Determine the [X, Y] coordinate at the center of the cell enclosing the given text.  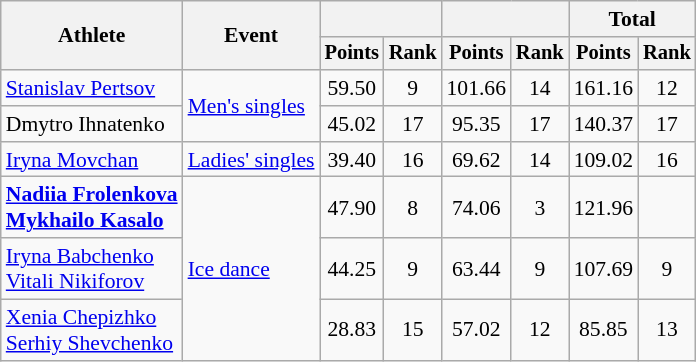
47.90 [352, 208]
Iryna Movchan [92, 160]
Event [252, 36]
109.02 [604, 160]
Ladies' singles [252, 160]
45.02 [352, 124]
140.37 [604, 124]
101.66 [476, 88]
59.50 [352, 88]
15 [413, 330]
Dmytro Ihnatenko [92, 124]
Xenia ChepizhkoSerhiy Shevchenko [92, 330]
44.25 [352, 268]
74.06 [476, 208]
Men's singles [252, 106]
121.96 [604, 208]
Nadiia FrolenkovaMykhailo Kasalo [92, 208]
Iryna BabchenkoVitali Nikiforov [92, 268]
57.02 [476, 330]
63.44 [476, 268]
Ice dance [252, 268]
3 [540, 208]
8 [413, 208]
28.83 [352, 330]
85.85 [604, 330]
161.16 [604, 88]
95.35 [476, 124]
Stanislav Pertsov [92, 88]
Athlete [92, 36]
Total [632, 19]
69.62 [476, 160]
13 [667, 330]
107.69 [604, 268]
39.40 [352, 160]
